Find where the given text appears and provide that cell's center as (X, Y) coordinate. 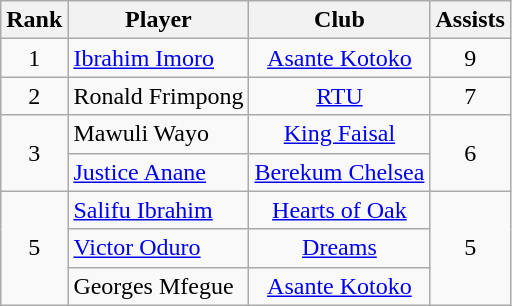
Rank (34, 20)
Dreams (340, 248)
2 (34, 96)
RTU (340, 96)
Ibrahim Imoro (158, 58)
King Faisal (340, 134)
Ronald Frimpong (158, 96)
Berekum Chelsea (340, 172)
Hearts of Oak (340, 210)
1 (34, 58)
Club (340, 20)
Victor Oduro (158, 248)
Georges Mfegue (158, 286)
Salifu Ibrahim (158, 210)
7 (470, 96)
9 (470, 58)
6 (470, 153)
3 (34, 153)
Justice Anane (158, 172)
Assists (470, 20)
Mawuli Wayo (158, 134)
Player (158, 20)
